Search for the cell housing the specified text and yield its (X, Y) center coordinate. 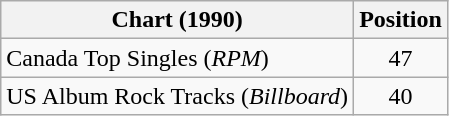
Canada Top Singles (RPM) (178, 58)
Position (401, 20)
40 (401, 96)
US Album Rock Tracks (Billboard) (178, 96)
47 (401, 58)
Chart (1990) (178, 20)
